Detect which cell encompasses the target text, then output its (X, Y) center coordinate. 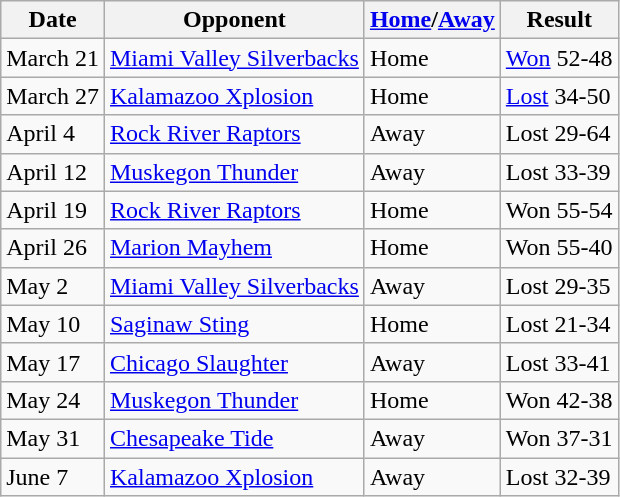
May 2 (53, 286)
Lost 34-50 (559, 96)
Lost 29-64 (559, 134)
May 17 (53, 362)
Won 37-31 (559, 438)
Chesapeake Tide (234, 438)
April 26 (53, 248)
Home/Away (432, 20)
March 21 (53, 58)
May 24 (53, 400)
Opponent (234, 20)
Marion Mayhem (234, 248)
Result (559, 20)
Won 55-54 (559, 210)
May 10 (53, 324)
June 7 (53, 477)
Lost 32-39 (559, 477)
May 31 (53, 438)
Lost 33-41 (559, 362)
Saginaw Sting (234, 324)
Won 52-48 (559, 58)
Lost 33-39 (559, 172)
March 27 (53, 96)
Date (53, 20)
April 4 (53, 134)
Chicago Slaughter (234, 362)
Won 55-40 (559, 248)
April 19 (53, 210)
Lost 21-34 (559, 324)
Won 42-38 (559, 400)
April 12 (53, 172)
Lost 29-35 (559, 286)
